Return the [x, y] coordinate for the center point of the cell that contains the specified text.  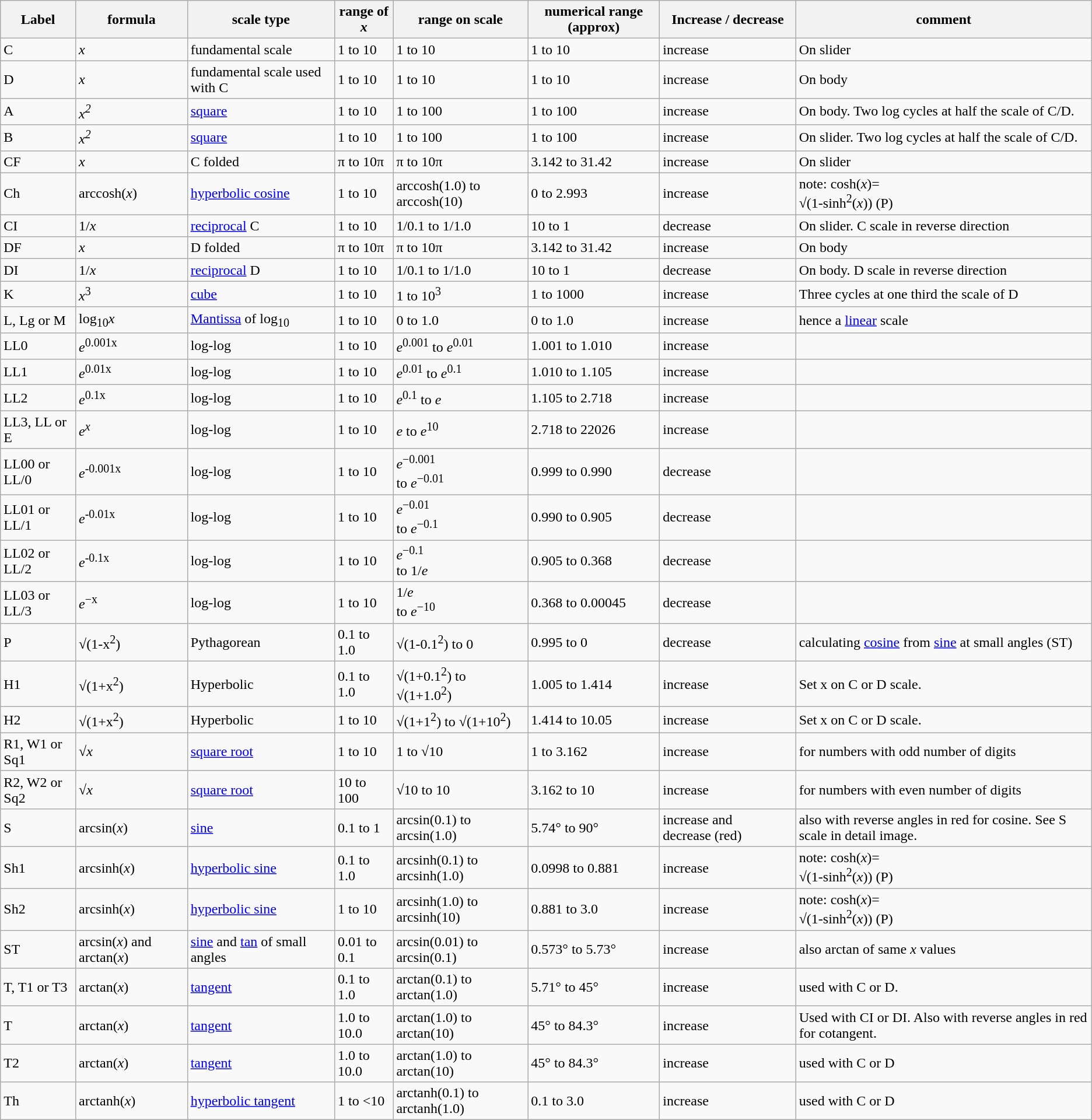
√(1+12) to √(1+102) [461, 720]
H2 [38, 720]
Increase / decrease [728, 20]
B [38, 138]
On body. Two log cycles at half the scale of C/D. [944, 112]
e to e10 [461, 429]
0.1 to 1 [364, 827]
1 to 3.162 [594, 751]
2.718 to 22026 [594, 429]
√(1+0.12) to √(1+1.02) [461, 684]
arcsin(x) [132, 827]
0.999 to 0.990 [594, 471]
0.1 to 3.0 [594, 1101]
LL01 or LL/1 [38, 517]
0.0998 to 0.881 [594, 868]
e−x [132, 603]
3.162 to 10 [594, 790]
arctan(0.1) to arctan(1.0) [461, 987]
1 to √10 [461, 751]
0.990 to 0.905 [594, 517]
D [38, 79]
On body. D scale in reverse direction [944, 270]
On slider. C scale in reverse direction [944, 226]
calculating cosine from sine at small angles (ST) [944, 643]
range on scale [461, 20]
0.368 to 0.00045 [594, 603]
arcsinh(1.0) to arcsinh(10) [461, 909]
√(1-0.12) to 0 [461, 643]
sine [261, 827]
√10 to 10 [461, 790]
5.71° to 45° [594, 987]
K [38, 294]
arccosh(x) [132, 194]
1.105 to 2.718 [594, 398]
1.414 to 10.05 [594, 720]
Th [38, 1101]
1 to 103 [461, 294]
Sh1 [38, 868]
T2 [38, 1063]
e0.01x [132, 372]
range of x [364, 20]
e-0.1x [132, 561]
for numbers with even number of digits [944, 790]
5.74° to 90° [594, 827]
reciprocal D [261, 270]
fundamental scale used with C [261, 79]
1.001 to 1.010 [594, 346]
scale type [261, 20]
C folded [261, 162]
LL2 [38, 398]
e-0.01x [132, 517]
LL03 or LL/3 [38, 603]
LL0 [38, 346]
S [38, 827]
e0.1 to e [461, 398]
formula [132, 20]
H1 [38, 684]
e−0.01to e−0.1 [461, 517]
ST [38, 950]
Label [38, 20]
also arctan of same x values [944, 950]
DI [38, 270]
e0.1x [132, 398]
LL1 [38, 372]
numerical range (approx) [594, 20]
LL02 or LL/2 [38, 561]
Sh2 [38, 909]
e-0.001x [132, 471]
A [38, 112]
1 to <10 [364, 1101]
also with reverse angles in red for cosine. See S scale in detail image. [944, 827]
R2, W2 or Sq2 [38, 790]
LL3, LL or E [38, 429]
0.573° to 5.73° [594, 950]
P [38, 643]
x3 [132, 294]
cube [261, 294]
1 to 1000 [594, 294]
0.905 to 0.368 [594, 561]
arctanh(x) [132, 1101]
0 to 2.993 [594, 194]
fundamental scale [261, 50]
arctanh(0.1) to arctanh(1.0) [461, 1101]
e−0.1to 1/e [461, 561]
comment [944, 20]
increase and decrease (red) [728, 827]
CF [38, 162]
Mantissa of log10 [261, 320]
e0.01 to e0.1 [461, 372]
hyperbolic tangent [261, 1101]
On slider. Two log cycles at half the scale of C/D. [944, 138]
arcsinh(0.1) to arcsinh(1.0) [461, 868]
used with C or D. [944, 987]
reciprocal C [261, 226]
e0.001x [132, 346]
Three cycles at one third the scale of D [944, 294]
Used with CI or DI. Also with reverse angles in red for cotangent. [944, 1025]
1/eto e−10 [461, 603]
R1, W1 or Sq1 [38, 751]
arccosh(1.0) to arccosh(10) [461, 194]
1.005 to 1.414 [594, 684]
D folded [261, 248]
T, T1 or T3 [38, 987]
e−0.001to e−0.01 [461, 471]
T [38, 1025]
0.881 to 3.0 [594, 909]
for numbers with odd number of digits [944, 751]
10 to 100 [364, 790]
arcsin(x) and arctan(x) [132, 950]
√(1-x2) [132, 643]
LL00 or LL/0 [38, 471]
C [38, 50]
ex [132, 429]
0.995 to 0 [594, 643]
Pythagorean [261, 643]
arcsin(0.01) to arcsin(0.1) [461, 950]
log10x [132, 320]
Ch [38, 194]
hyperbolic cosine [261, 194]
L, Lg or M [38, 320]
0.01 to 0.1 [364, 950]
DF [38, 248]
e0.001 to e0.01 [461, 346]
CI [38, 226]
sine and tan of small angles [261, 950]
arcsin(0.1) to arcsin(1.0) [461, 827]
hence a linear scale [944, 320]
1.010 to 1.105 [594, 372]
